Provide the (x, y) coordinate of the cell's center where the given text is located.  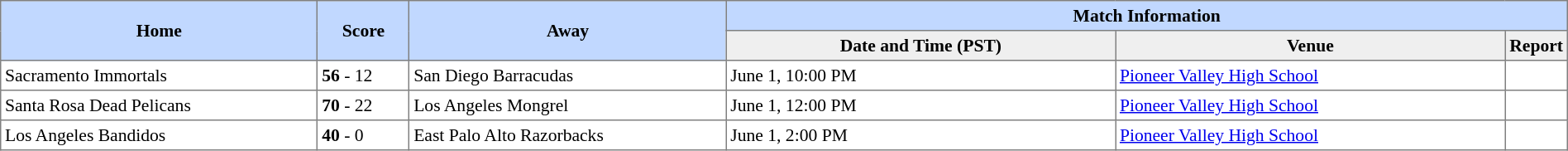
Match Information (1146, 16)
Venue (1310, 46)
Score (364, 31)
San Diego Barracudas (567, 75)
June 1, 12:00 PM (921, 105)
Santa Rosa Dead Pelicans (159, 105)
70 - 22 (364, 105)
Los Angeles Bandidos (159, 135)
June 1, 10:00 PM (921, 75)
Date and Time (PST) (921, 46)
June 1, 2:00 PM (921, 135)
Los Angeles Mongrel (567, 105)
Sacramento Immortals (159, 75)
Home (159, 31)
Report (1537, 46)
Away (567, 31)
40 - 0 (364, 135)
East Palo Alto Razorbacks (567, 135)
56 - 12 (364, 75)
